Identify which cell holds the provided text, then report its (x, y) central coordinate. 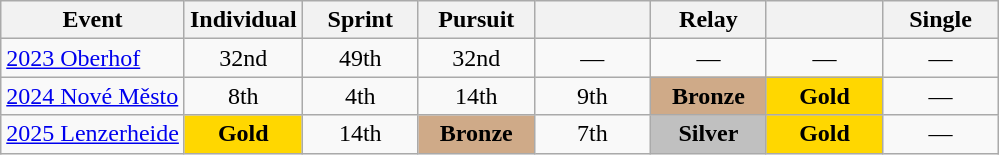
4th (360, 96)
2024 Nové Město (93, 96)
Single (941, 20)
49th (360, 58)
9th (592, 96)
Event (93, 20)
Relay (708, 20)
Silver (708, 134)
Sprint (360, 20)
Pursuit (476, 20)
2025 Lenzerheide (93, 134)
7th (592, 134)
2023 Oberhof (93, 58)
Individual (243, 20)
8th (243, 96)
